Extract the [X, Y] coordinate from the center of the cell holding the provided text.  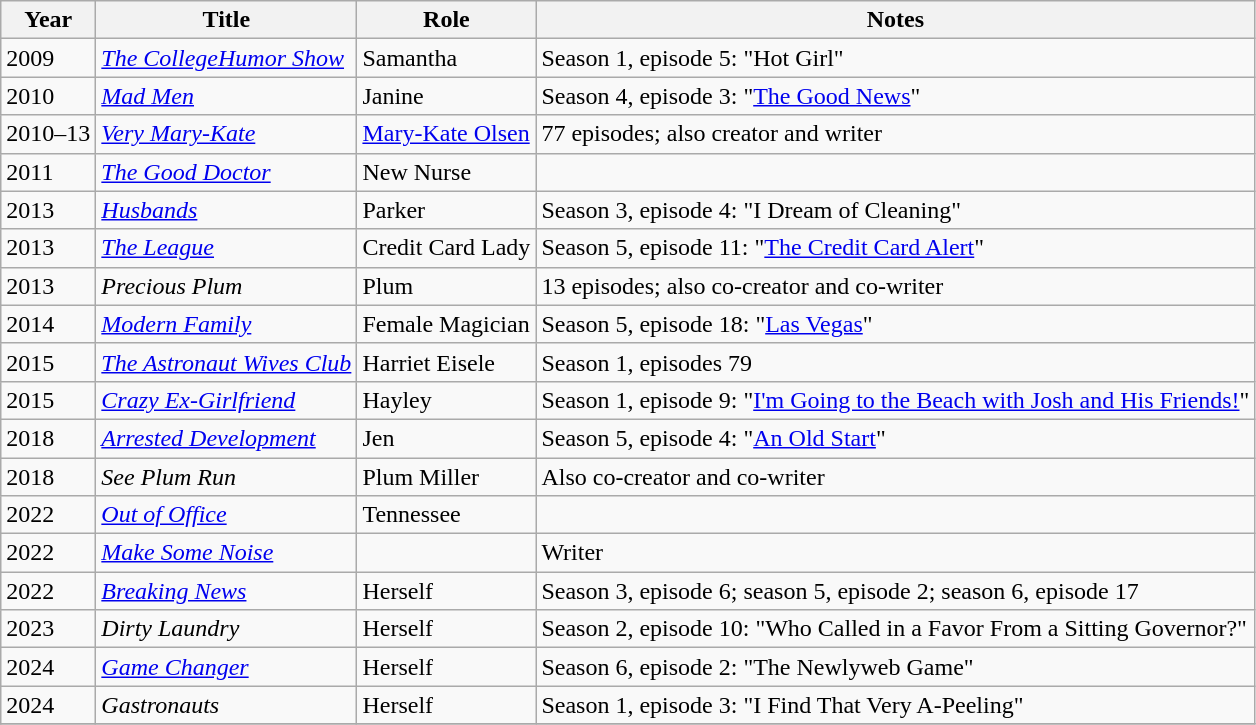
Season 3, episode 4: "I Dream of Cleaning" [896, 210]
Season 3, episode 6; season 5, episode 2; season 6, episode 17 [896, 591]
Role [446, 20]
2023 [48, 629]
Season 1, episode 9: "I'm Going to the Beach with Josh and His Friends!" [896, 400]
Precious Plum [226, 286]
Season 5, episode 18: "Las Vegas" [896, 324]
Tennessee [446, 515]
2014 [48, 324]
Female Magician [446, 324]
2010 [48, 96]
2009 [48, 58]
Season 1, episode 3: "I Find That Very A-Peeling" [896, 705]
77 episodes; also creator and writer [896, 134]
The CollegeHumor Show [226, 58]
Husbands [226, 210]
Credit Card Lady [446, 248]
Modern Family [226, 324]
Out of Office [226, 515]
Season 6, episode 2: "The Newlyweb Game" [896, 667]
13 episodes; also co-creator and co-writer [896, 286]
Crazy Ex-Girlfriend [226, 400]
The League [226, 248]
The Astronaut Wives Club [226, 362]
Plum Miller [446, 477]
Breaking News [226, 591]
2011 [48, 172]
Season 5, episode 11: "The Credit Card Alert" [896, 248]
Samantha [446, 58]
Plum [446, 286]
Season 1, episodes 79 [896, 362]
Janine [446, 96]
Make Some Noise [226, 553]
Title [226, 20]
New Nurse [446, 172]
Season 2, episode 10: "Who Called in a Favor From a Sitting Governor?" [896, 629]
Mad Men [226, 96]
2010–13 [48, 134]
Season 5, episode 4: "An Old Start" [896, 438]
Dirty Laundry [226, 629]
Arrested Development [226, 438]
Also co-creator and co-writer [896, 477]
Season 1, episode 5: "Hot Girl" [896, 58]
Season 4, episode 3: "The Good News" [896, 96]
Writer [896, 553]
Year [48, 20]
The Good Doctor [226, 172]
See Plum Run [226, 477]
Hayley [446, 400]
Very Mary-Kate [226, 134]
Notes [896, 20]
Gastronauts [226, 705]
Game Changer [226, 667]
Harriet Eisele [446, 362]
Mary-Kate Olsen [446, 134]
Parker [446, 210]
Jen [446, 438]
